For the text-containing cell, return its midpoint in (x, y) coordinate format. 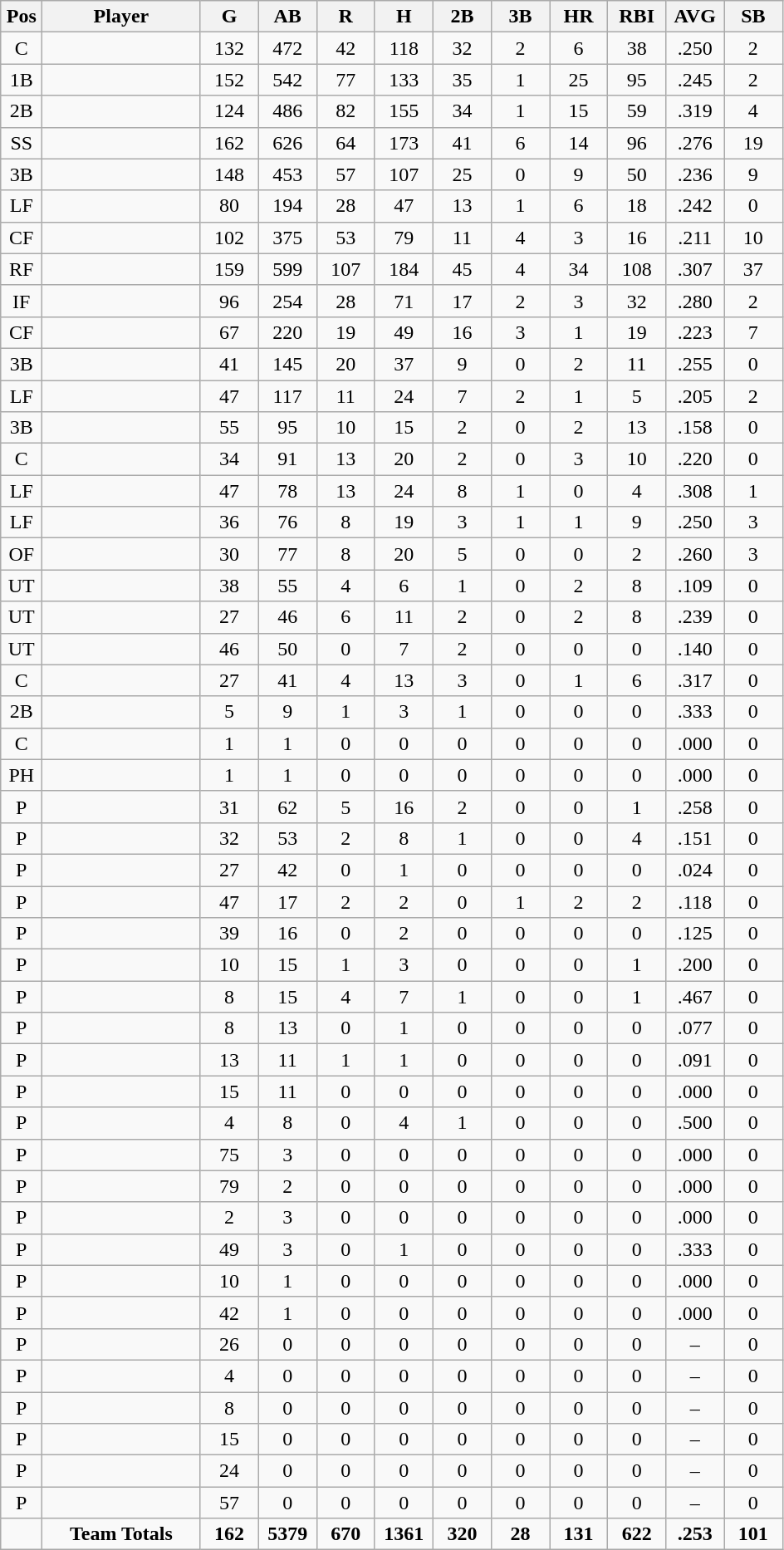
159 (229, 269)
AVG (695, 17)
Team Totals (121, 1534)
30 (229, 554)
5379 (287, 1534)
31 (229, 807)
132 (229, 48)
102 (229, 238)
AB (287, 17)
.077 (695, 1028)
184 (404, 269)
39 (229, 934)
62 (287, 807)
.308 (695, 491)
HR (579, 17)
35 (462, 80)
71 (404, 301)
.317 (695, 680)
OF (22, 554)
.200 (695, 965)
145 (287, 364)
75 (229, 1155)
RBI (637, 17)
SB (753, 17)
101 (753, 1534)
124 (229, 111)
194 (287, 206)
.276 (695, 143)
78 (287, 491)
118 (404, 48)
133 (404, 80)
.024 (695, 870)
.239 (695, 617)
.140 (695, 649)
.223 (695, 332)
80 (229, 206)
.258 (695, 807)
SS (22, 143)
254 (287, 301)
1361 (404, 1534)
.500 (695, 1123)
.220 (695, 459)
.307 (695, 269)
Pos (22, 17)
626 (287, 143)
155 (404, 111)
152 (229, 80)
.158 (695, 428)
26 (229, 1344)
472 (287, 48)
.242 (695, 206)
R (345, 17)
542 (287, 80)
H (404, 17)
36 (229, 522)
.255 (695, 364)
375 (287, 238)
.205 (695, 396)
.280 (695, 301)
599 (287, 269)
.125 (695, 934)
.260 (695, 554)
.236 (695, 174)
173 (404, 143)
IF (22, 301)
.118 (695, 901)
.091 (695, 1060)
.211 (695, 238)
18 (637, 206)
.319 (695, 111)
91 (287, 459)
Player (121, 17)
131 (579, 1534)
670 (345, 1534)
64 (345, 143)
486 (287, 111)
.109 (695, 586)
622 (637, 1534)
.151 (695, 838)
14 (579, 143)
67 (229, 332)
220 (287, 332)
G (229, 17)
.467 (695, 997)
148 (229, 174)
PH (22, 775)
117 (287, 396)
.245 (695, 80)
RF (22, 269)
82 (345, 111)
108 (637, 269)
.253 (695, 1534)
320 (462, 1534)
59 (637, 111)
76 (287, 522)
45 (462, 269)
453 (287, 174)
1B (22, 80)
